Scan for the cell matching the given text and deliver its (X, Y) coordinate at center. 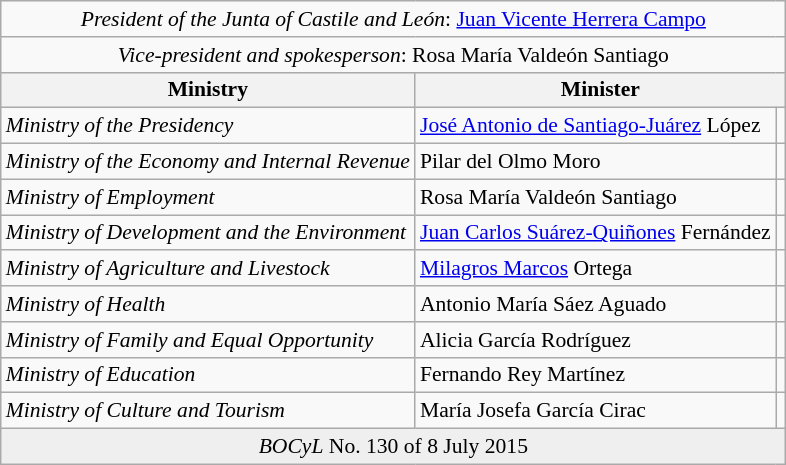
Juan Carlos Suárez-Quiñones Fernández (596, 233)
Ministry of Development and the Environment (208, 233)
Pilar del Olmo Moro (596, 162)
Ministry of the Presidency (208, 126)
Vice-president and spokesperson: Rosa María Valdeón Santiago (394, 55)
Ministry of Employment (208, 197)
BOCyL No. 130 of 8 July 2015 (394, 447)
Rosa María Valdeón Santiago (596, 197)
José Antonio de Santiago-Juárez López (596, 126)
Ministry of the Economy and Internal Revenue (208, 162)
Fernando Rey Martínez (596, 375)
Ministry (208, 90)
María Josefa García Cirac (596, 411)
Alicia García Rodríguez (596, 340)
Ministry of Culture and Tourism (208, 411)
Milagros Marcos Ortega (596, 269)
Ministry of Education (208, 375)
Antonio María Sáez Aguado (596, 304)
Ministry of Health (208, 304)
Minister (600, 90)
Ministry of Family and Equal Opportunity (208, 340)
President of the Junta of Castile and León: Juan Vicente Herrera Campo (394, 19)
Ministry of Agriculture and Livestock (208, 269)
